Extract the [X, Y] coordinate from the center of the cell holding the provided text.  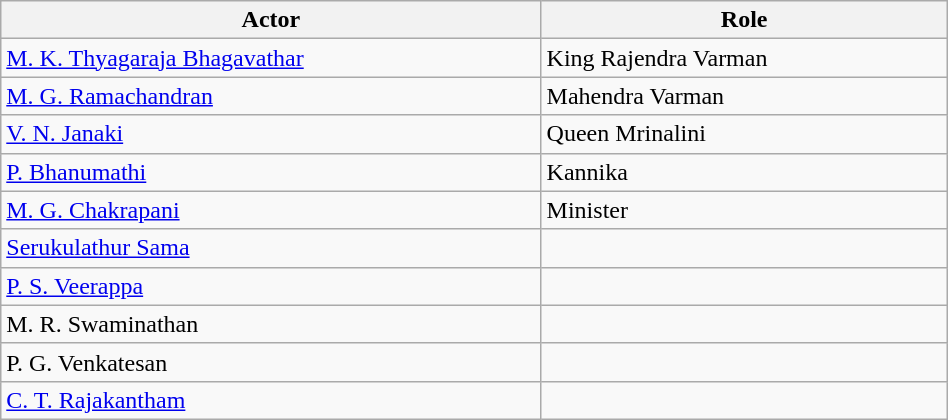
P. G. Venkatesan [271, 362]
Mahendra Varman [744, 96]
M. R. Swaminathan [271, 324]
V. N. Janaki [271, 134]
Kannika [744, 172]
King Rajendra Varman [744, 58]
Queen Mrinalini [744, 134]
Serukulathur Sama [271, 248]
P. Bhanumathi [271, 172]
P. S. Veerappa [271, 286]
Minister [744, 210]
Actor [271, 20]
Role [744, 20]
M. K. Thyagaraja Bhagavathar [271, 58]
M. G. Chakrapani [271, 210]
M. G. Ramachandran [271, 96]
C. T. Rajakantham [271, 400]
